Detect which cell encompasses the target text, then output its [x, y] center coordinate. 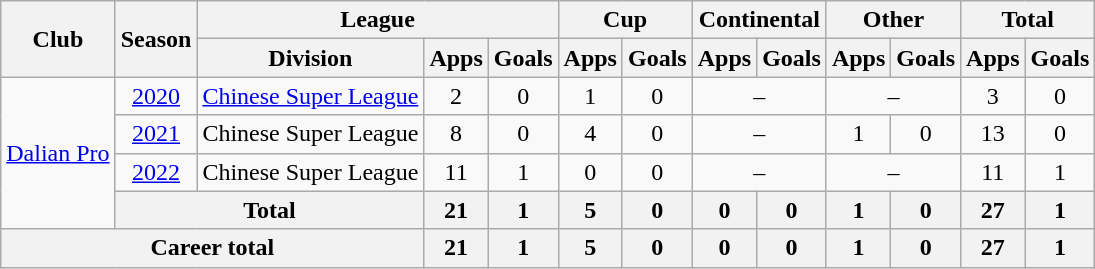
Other [893, 20]
8 [456, 134]
Season [156, 39]
Continental [759, 20]
Club [58, 39]
13 [993, 134]
Career total [212, 248]
2 [456, 96]
3 [993, 96]
2021 [156, 134]
Dalian Pro [58, 153]
4 [590, 134]
Cup [625, 20]
2022 [156, 172]
Division [310, 58]
League [378, 20]
2020 [156, 96]
